From the cell containing the given text, extract its center point as (X, Y) coordinate. 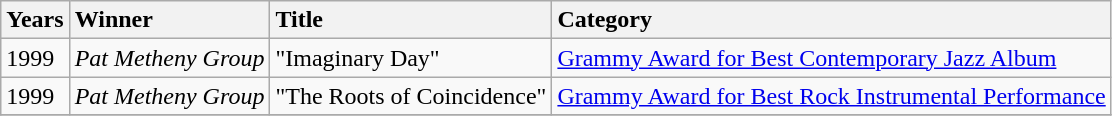
Years (35, 20)
Category (832, 20)
Title (411, 20)
Grammy Award for Best Contemporary Jazz Album (832, 58)
Winner (170, 20)
Grammy Award for Best Rock Instrumental Performance (832, 96)
"Imaginary Day" (411, 58)
"The Roots of Coincidence" (411, 96)
